Locate the cell with the specified text and output its [X, Y] center coordinate. 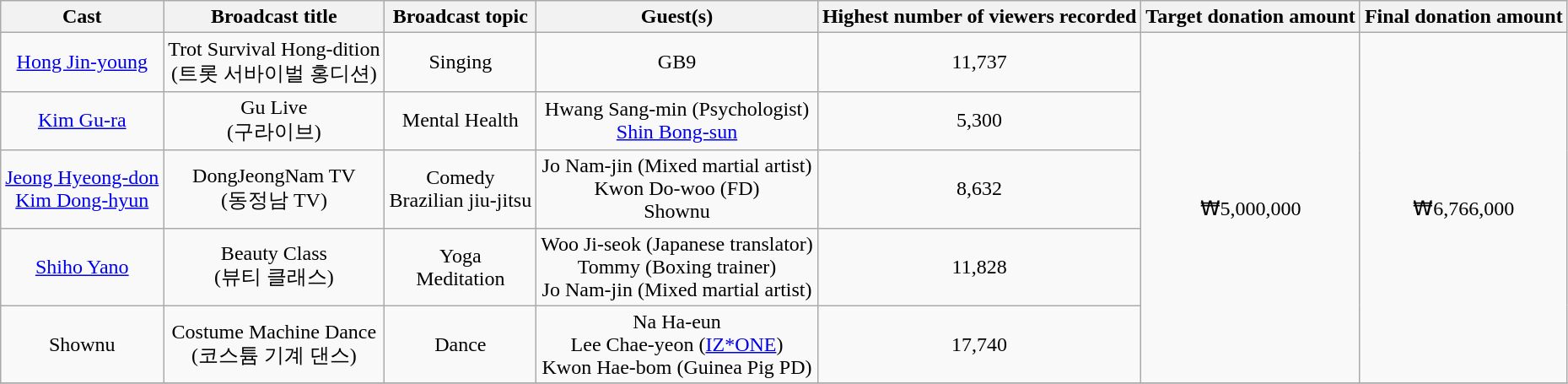
Trot Survival Hong-dition(트롯 서바이벌 홍디션) [274, 62]
11,737 [978, 62]
Broadcast title [274, 17]
Broadcast topic [461, 17]
Shiho Yano [83, 267]
DongJeongNam TV(동정남 TV) [274, 189]
₩5,000,000 [1251, 208]
Mental Health [461, 121]
Highest number of viewers recorded [978, 17]
Hong Jin-young [83, 62]
Costume Machine Dance(코스튬 기계 댄스) [274, 344]
8,632 [978, 189]
GB9 [677, 62]
Singing [461, 62]
Gu Live(구라이브) [274, 121]
Cast [83, 17]
Dance [461, 344]
ComedyBrazilian jiu-jitsu [461, 189]
11,828 [978, 267]
Shownu [83, 344]
Beauty Class(뷰티 클래스) [274, 267]
17,740 [978, 344]
Woo Ji-seok (Japanese translator)Tommy (Boxing trainer)Jo Nam-jin (Mixed martial artist) [677, 267]
Jo Nam-jin (Mixed martial artist)Kwon Do-woo (FD)Shownu [677, 189]
Hwang Sang-min (Psychologist)Shin Bong-sun [677, 121]
Jeong Hyeong-donKim Dong-hyun [83, 189]
Target donation amount [1251, 17]
Guest(s) [677, 17]
Kim Gu-ra [83, 121]
Na Ha-eunLee Chae-yeon (IZ*ONE)Kwon Hae-bom (Guinea Pig PD) [677, 344]
Final donation amount [1463, 17]
₩6,766,000 [1463, 208]
YogaMeditation [461, 267]
5,300 [978, 121]
